Search for the cell housing the specified text and yield its [x, y] center coordinate. 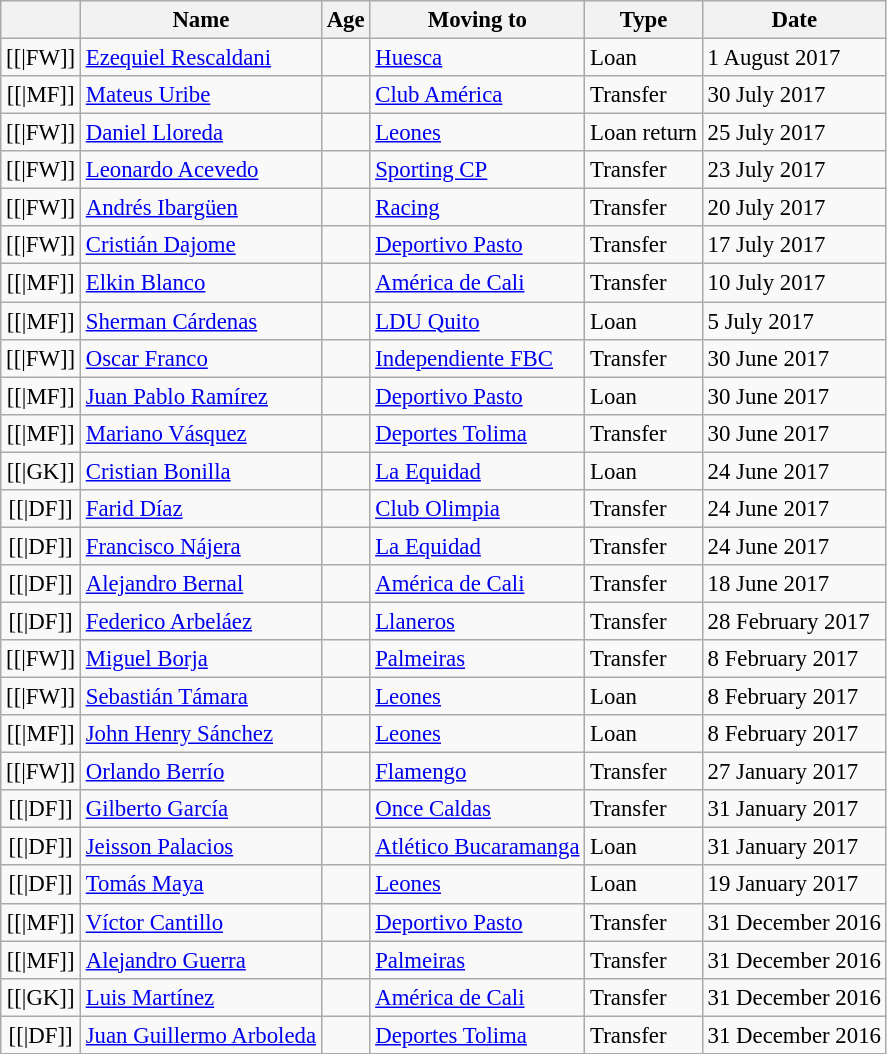
Sporting CP [478, 170]
Oscar Franco [200, 358]
25 July 2017 [794, 133]
Daniel Lloreda [200, 133]
Federico Arbeláez [200, 621]
20 July 2017 [794, 208]
Once Caldas [478, 809]
Cristian Bonilla [200, 471]
Llaneros [478, 621]
Jeisson Palacios [200, 847]
17 July 2017 [794, 245]
Club Olimpia [478, 509]
Cristián Dajome [200, 245]
28 February 2017 [794, 621]
Atlético Bucaramanga [478, 847]
Alejandro Bernal [200, 584]
Leonardo Acevedo [200, 170]
Tomás Maya [200, 885]
23 July 2017 [794, 170]
Gilberto García [200, 809]
Ezequiel Rescaldani [200, 58]
Andrés Ibargüen [200, 208]
Loan return [644, 133]
Miguel Borja [200, 659]
Date [794, 20]
John Henry Sánchez [200, 734]
27 January 2017 [794, 772]
10 July 2017 [794, 283]
5 July 2017 [794, 321]
Víctor Cantillo [200, 922]
Independiente FBC [478, 358]
Club América [478, 95]
Mateus Uribe [200, 95]
Racing [478, 208]
Moving to [478, 20]
1 August 2017 [794, 58]
Juan Pablo Ramírez [200, 396]
Sherman Cárdenas [200, 321]
Alejandro Guerra [200, 960]
Flamengo [478, 772]
Sebastián Támara [200, 697]
Type [644, 20]
LDU Quito [478, 321]
Age [346, 20]
Luis Martínez [200, 997]
19 January 2017 [794, 885]
Orlando Berrío [200, 772]
30 July 2017 [794, 95]
Elkin Blanco [200, 283]
Name [200, 20]
Juan Guillermo Arboleda [200, 1035]
Huesca [478, 58]
Mariano Vásquez [200, 433]
18 June 2017 [794, 584]
Francisco Nájera [200, 546]
Farid Díaz [200, 509]
